Extract the (x, y) coordinate from the center of the cell holding the provided text.  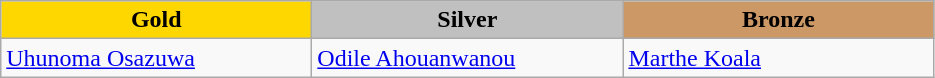
Odile Ahouanwanou (468, 58)
Gold (156, 20)
Marthe Koala (778, 58)
Uhunoma Osazuwa (156, 58)
Bronze (778, 20)
Silver (468, 20)
